Pinpoint the cell where the given text exists, returning its (X, Y) midpoint coordinate. 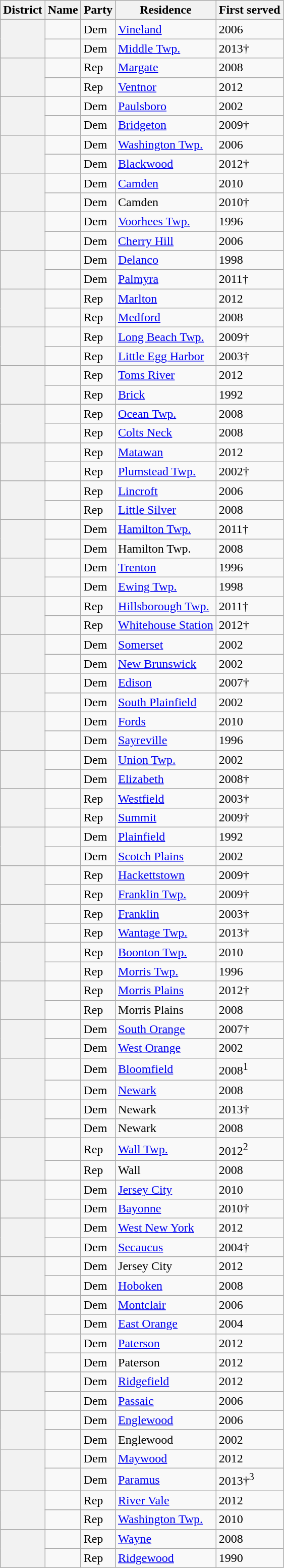
20122 (249, 1150)
2013†3 (249, 1479)
Party (98, 10)
Paulsboro (166, 106)
Bridgeton (166, 125)
Vineland (166, 29)
Palmyra (166, 279)
Name (63, 10)
Plainfield (166, 837)
Fords (166, 721)
Franklin Twp. (166, 895)
2008† (249, 779)
River Vale (166, 1500)
Blackwood (166, 164)
Summit (166, 817)
Wantage Twp. (166, 933)
Westfield (166, 798)
Little Egg Harbor (166, 356)
Middle Twp. (166, 48)
Wayne (166, 1539)
Scotch Plains (166, 856)
Toms River (166, 375)
Secaucus (166, 1247)
2002† (249, 471)
Marlton (166, 299)
Colts Neck (166, 433)
Wall (166, 1170)
Ridgewood (166, 1558)
Morris Twp. (166, 971)
1990 (249, 1558)
Paramus (166, 1479)
Trenton (166, 568)
South Orange (166, 1029)
Boonton Twp. (166, 952)
Medford (166, 318)
Hillsborough Twp. (166, 606)
Little Silver (166, 510)
2004 (249, 1324)
Margate (166, 68)
Union Twp. (166, 760)
Hoboken (166, 1286)
Somerset (166, 645)
West New York (166, 1228)
Sayreville (166, 741)
20081 (249, 1069)
District (23, 10)
West Orange (166, 1048)
Ridgefield (166, 1382)
Hackettstown (166, 875)
Voorhees Twp. (166, 221)
Ventnor (166, 87)
Bayonne (166, 1209)
Maywood (166, 1458)
Plumstead Twp. (166, 471)
Ewing Twp. (166, 587)
Long Beach Twp. (166, 337)
Delanco (166, 260)
Elizabeth (166, 779)
Residence (166, 10)
Matawan (166, 452)
Passaic (166, 1401)
Lincroft (166, 491)
Montclair (166, 1305)
Ocean Twp. (166, 414)
New Brunswick (166, 664)
Franklin (166, 914)
South Plainfield (166, 702)
Whitehouse Station (166, 625)
Wall Twp. (166, 1150)
2004† (249, 1247)
First served (249, 10)
Cherry Hill (166, 241)
Brick (166, 395)
Bloomfield (166, 1069)
Edison (166, 683)
East Orange (166, 1324)
